Scan for the cell matching the given text and deliver its [X, Y] coordinate at center. 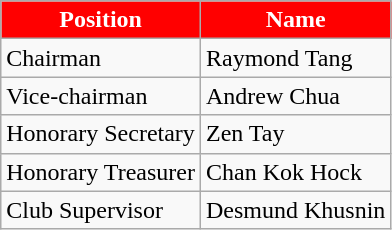
Zen Tay [295, 134]
Vice-chairman [101, 96]
Position [101, 20]
Club Supervisor [101, 210]
Honorary Secretary [101, 134]
Chairman [101, 58]
Andrew Chua [295, 96]
Raymond Tang [295, 58]
Chan Kok Hock [295, 172]
Desmund Khusnin [295, 210]
Name [295, 20]
Honorary Treasurer [101, 172]
